Extract the (X, Y) coordinate from the center of the cell holding the provided text.  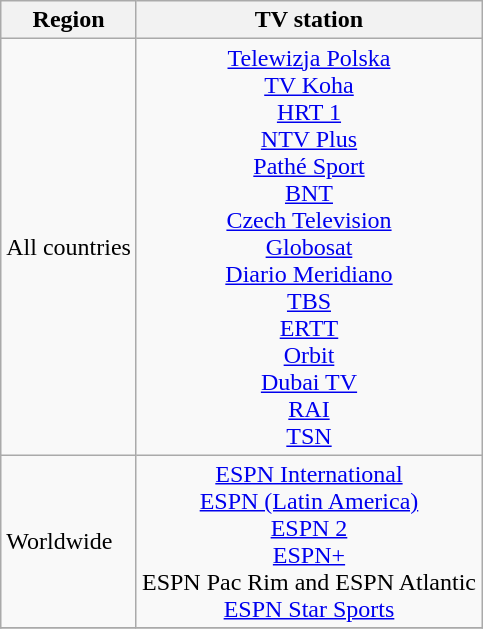
All countries (69, 247)
Region (69, 20)
TV station (308, 20)
Telewizja PolskaTV KohaHRT 1NTV PlusPathé SportBNTCzech TelevisionGlobosatDiario MeridianoTBSERTTOrbitDubai TVRAITSN (308, 247)
Worldwide (69, 542)
ESPN InternationalESPN (Latin America)ESPN 2ESPN+ESPN Pac Rim and ESPN AtlanticESPN Star Sports (308, 542)
